From the cell containing the given text, extract its center point as [X, Y] coordinate. 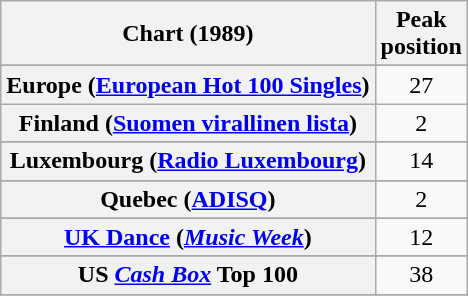
Europe (European Hot 100 Singles) [188, 85]
27 [421, 85]
UK Dance (Music Week) [188, 237]
Finland (Suomen virallinen lista) [188, 123]
38 [421, 275]
14 [421, 161]
Peakposition [421, 34]
Quebec (ADISQ) [188, 199]
Chart (1989) [188, 34]
US Cash Box Top 100 [188, 275]
Luxembourg (Radio Luxembourg) [188, 161]
12 [421, 237]
